Scan for the cell matching the given text and deliver its [x, y] coordinate at center. 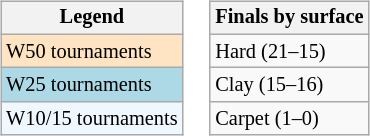
Clay (15–16) [289, 85]
W25 tournaments [92, 85]
Finals by surface [289, 18]
W50 tournaments [92, 51]
W10/15 tournaments [92, 119]
Carpet (1–0) [289, 119]
Legend [92, 18]
Hard (21–15) [289, 51]
